Return the [x, y] coordinate for the center point of the cell that contains the specified text.  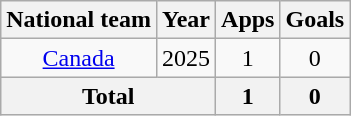
Canada [79, 58]
National team [79, 20]
2025 [186, 58]
Apps [248, 20]
Goals [315, 20]
Year [186, 20]
Total [108, 96]
